Locate the cell with the specified text and output its (x, y) center coordinate. 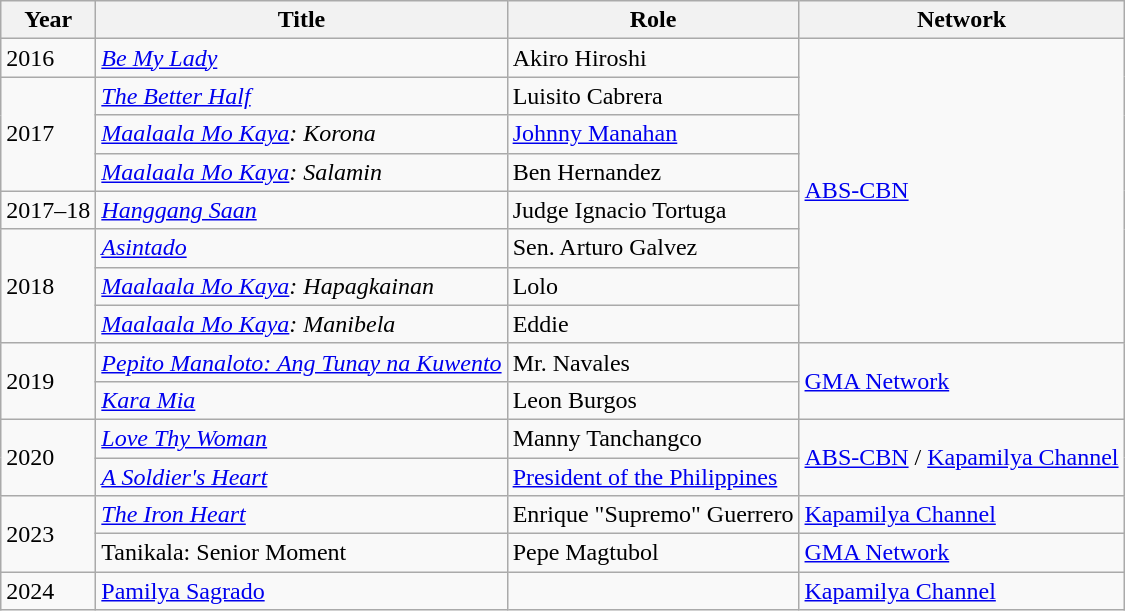
2017–18 (48, 210)
2019 (48, 381)
Pepe Magtubol (653, 553)
Be My Lady (302, 58)
Johnny Manahan (653, 134)
Role (653, 20)
Mr. Navales (653, 362)
Hanggang Saan (302, 210)
2016 (48, 58)
Maalaala Mo Kaya: Manibela (302, 324)
ABS-CBN / Kapamilya Channel (962, 457)
The Better Half (302, 96)
Asintado (302, 248)
Eddie (653, 324)
Judge Ignacio Tortuga (653, 210)
Love Thy Woman (302, 438)
2023 (48, 534)
Akiro Hiroshi (653, 58)
2020 (48, 457)
President of the Philippines (653, 477)
Lolo (653, 286)
Network (962, 20)
Maalaala Mo Kaya: Salamin (302, 172)
A Soldier's Heart (302, 477)
Manny Tanchangco (653, 438)
Leon Burgos (653, 400)
Maalaala Mo Kaya: Hapagkainan (302, 286)
Enrique "Supremo" Guerrero (653, 515)
Sen. Arturo Galvez (653, 248)
Luisito Cabrera (653, 96)
The Iron Heart (302, 515)
Pepito Manaloto: Ang Tunay na Kuwento (302, 362)
Year (48, 20)
2024 (48, 591)
ABS-CBN (962, 191)
Ben Hernandez (653, 172)
2017 (48, 134)
Kara Mia (302, 400)
Tanikala: Senior Moment (302, 553)
Pamilya Sagrado (302, 591)
Maalaala Mo Kaya: Korona (302, 134)
Title (302, 20)
2018 (48, 286)
